Determine the [X, Y] coordinate at the center of the cell enclosing the given text.  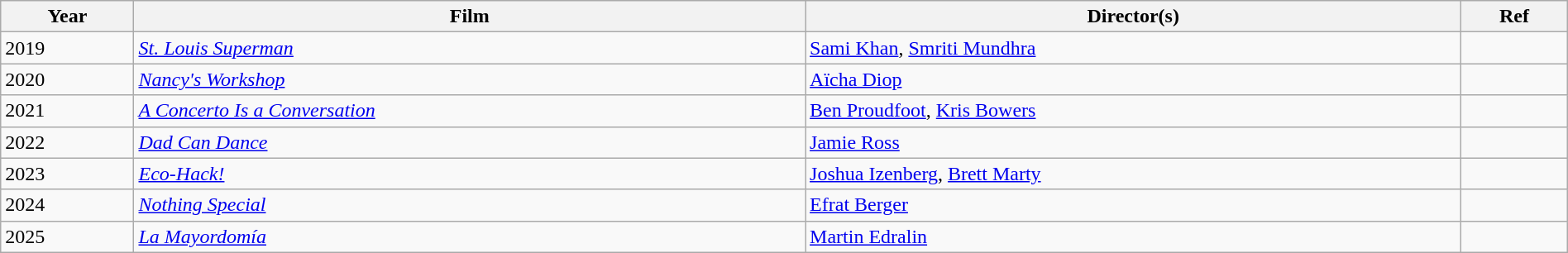
2021 [68, 111]
St. Louis Superman [470, 48]
2019 [68, 48]
2023 [68, 174]
Ben Proudfoot, Kris Bowers [1133, 111]
Joshua Izenberg, Brett Marty [1133, 174]
2025 [68, 236]
Dad Can Dance [470, 142]
2024 [68, 205]
A Concerto Is a Conversation [470, 111]
Nancy's Workshop [470, 79]
Aïcha Diop [1133, 79]
Film [470, 17]
Nothing Special [470, 205]
Ref [1514, 17]
Director(s) [1133, 17]
Efrat Berger [1133, 205]
La Mayordomía [470, 236]
Sami Khan, Smriti Mundhra [1133, 48]
Jamie Ross [1133, 142]
Martin Edralin [1133, 236]
2020 [68, 79]
Year [68, 17]
Eco-Hack! [470, 174]
2022 [68, 142]
